Identify which cell holds the provided text, then report its [X, Y] central coordinate. 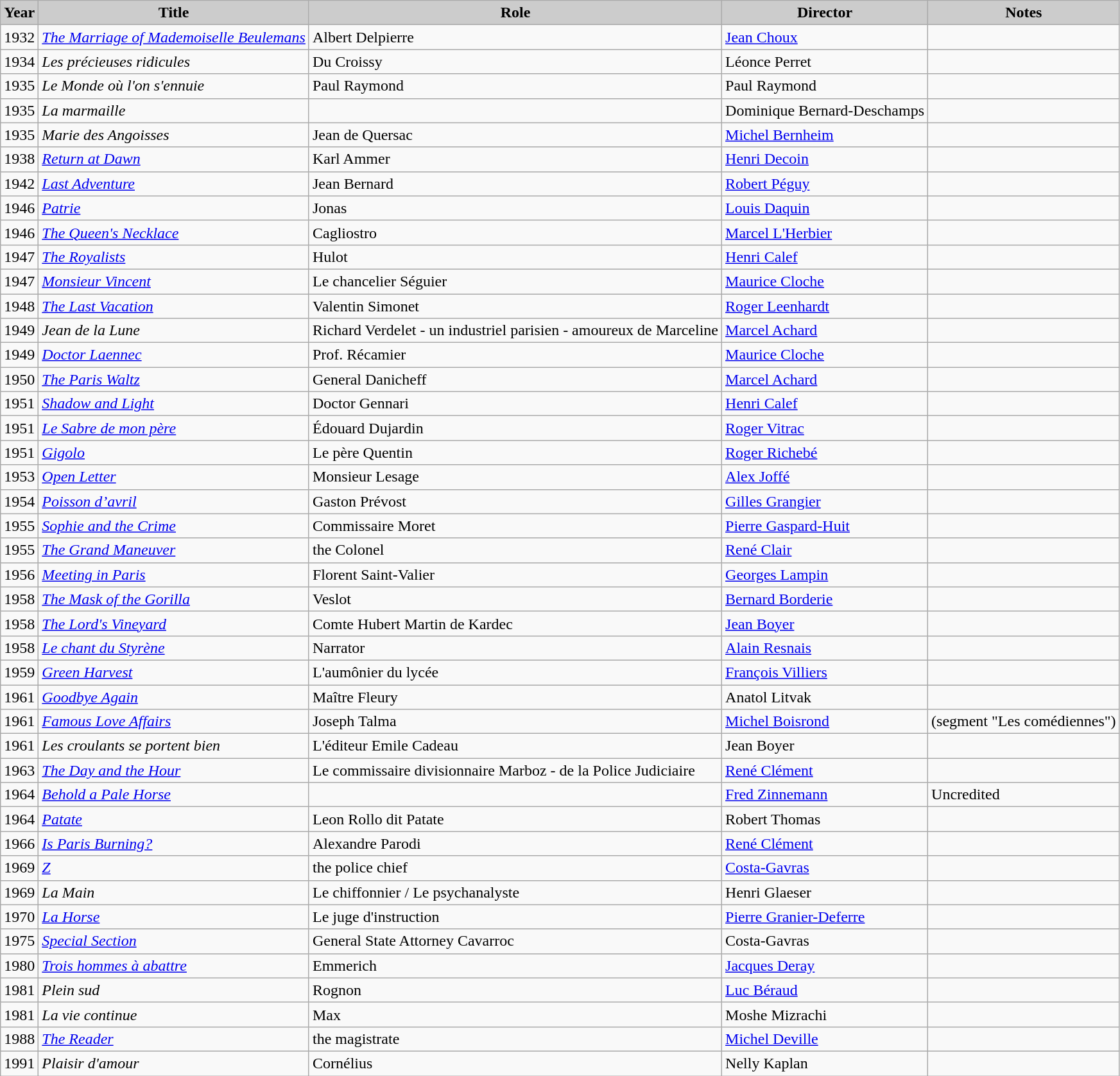
1954 [19, 501]
Doctor Laennec [174, 355]
Open Letter [174, 477]
Édouard Dujardin [515, 428]
Maître Fleury [515, 697]
Du Croissy [515, 62]
Narrator [515, 648]
Le chant du Styrène [174, 648]
Le chancelier Séguier [515, 281]
Roger Vitrac [825, 428]
Marie des Angoisses [174, 135]
General Danicheff [515, 379]
The Marriage of Mademoiselle Beulemans [174, 37]
L'aumônier du lycée [515, 672]
Michel Deville [825, 1039]
Jean Choux [825, 37]
Last Adventure [174, 184]
1975 [19, 941]
Le Sabre de mon père [174, 428]
1938 [19, 159]
Gigolo [174, 453]
Sophie and the Crime [174, 526]
1942 [19, 184]
La Main [174, 892]
Jean de Quersac [515, 135]
1991 [19, 1063]
Leon Rollo dit Patate [515, 819]
Year [19, 13]
The Day and the Hour [174, 770]
Plaisir d'amour [174, 1063]
Pierre Gaspard-Huit [825, 526]
Joseph Talma [515, 722]
Role [515, 13]
Albert Delpierre [515, 37]
Famous Love Affairs [174, 722]
Valentin Simonet [515, 306]
Moshe Mizrachi [825, 1014]
Emmerich [515, 966]
Le juge d'instruction [515, 917]
Director [825, 13]
Doctor Gennari [515, 404]
Max [515, 1014]
1932 [19, 37]
Veslot [515, 599]
1980 [19, 966]
Is Paris Burning? [174, 844]
Dominique Bernard-Deschamps [825, 110]
Shadow and Light [174, 404]
Michel Boisrond [825, 722]
Alexandre Parodi [515, 844]
1953 [19, 477]
the Colonel [515, 550]
Hulot [515, 257]
the police chief [515, 868]
La vie continue [174, 1014]
Richard Verdelet - un industriel parisien - amoureux de Marceline [515, 331]
1950 [19, 379]
Gilles Grangier [825, 501]
Title [174, 13]
Michel Bernheim [825, 135]
(segment "Les comédiennes") [1024, 722]
Green Harvest [174, 672]
Henri Decoin [825, 159]
Cornélius [515, 1063]
Goodbye Again [174, 697]
Poisson d’avril [174, 501]
Robert Péguy [825, 184]
Le commissaire divisionnaire Marboz - de la Police Judiciaire [515, 770]
Prof. Récamier [515, 355]
Le père Quentin [515, 453]
Henri Glaeser [825, 892]
Meeting in Paris [174, 575]
Les croulants se portent bien [174, 746]
The Queen's Necklace [174, 232]
the magistrate [515, 1039]
Return at Dawn [174, 159]
Monsieur Vincent [174, 281]
Le Monde où l'on s'ennuie [174, 86]
René Clair [825, 550]
Le chiffonnier / Le psychanalyste [515, 892]
Jacques Deray [825, 966]
Florent Saint-Valier [515, 575]
Pierre Granier-Deferre [825, 917]
Jonas [515, 208]
1934 [19, 62]
Louis Daquin [825, 208]
General State Attorney Cavarroc [515, 941]
Les précieuses ridicules [174, 62]
1970 [19, 917]
The Grand Maneuver [174, 550]
Léonce Perret [825, 62]
1988 [19, 1039]
Monsieur Lesage [515, 477]
1966 [19, 844]
François Villiers [825, 672]
Notes [1024, 13]
Patate [174, 819]
1956 [19, 575]
Marcel L'Herbier [825, 232]
Roger Leenhardt [825, 306]
Alex Joffé [825, 477]
Roger Richebé [825, 453]
Karl Ammer [515, 159]
Fred Zinnemann [825, 795]
Z [174, 868]
1959 [19, 672]
Bernard Borderie [825, 599]
Robert Thomas [825, 819]
The Royalists [174, 257]
The Lord's Vineyard [174, 623]
The Mask of the Gorilla [174, 599]
Luc Béraud [825, 990]
Commissaire Moret [515, 526]
Uncredited [1024, 795]
L'éditeur Emile Cadeau [515, 746]
Gaston Prévost [515, 501]
1963 [19, 770]
The Reader [174, 1039]
La Horse [174, 917]
Plein sud [174, 990]
The Paris Waltz [174, 379]
Jean de la Lune [174, 331]
Georges Lampin [825, 575]
Comte Hubert Martin de Kardec [515, 623]
Anatol Litvak [825, 697]
Trois hommes à abattre [174, 966]
Rognon [515, 990]
Alain Resnais [825, 648]
Patrie [174, 208]
Special Section [174, 941]
La marmaille [174, 110]
Cagliostro [515, 232]
Nelly Kaplan [825, 1063]
Behold a Pale Horse [174, 795]
Jean Bernard [515, 184]
1948 [19, 306]
The Last Vacation [174, 306]
